Return the [X, Y] coordinate for the center point of the cell that contains the specified text.  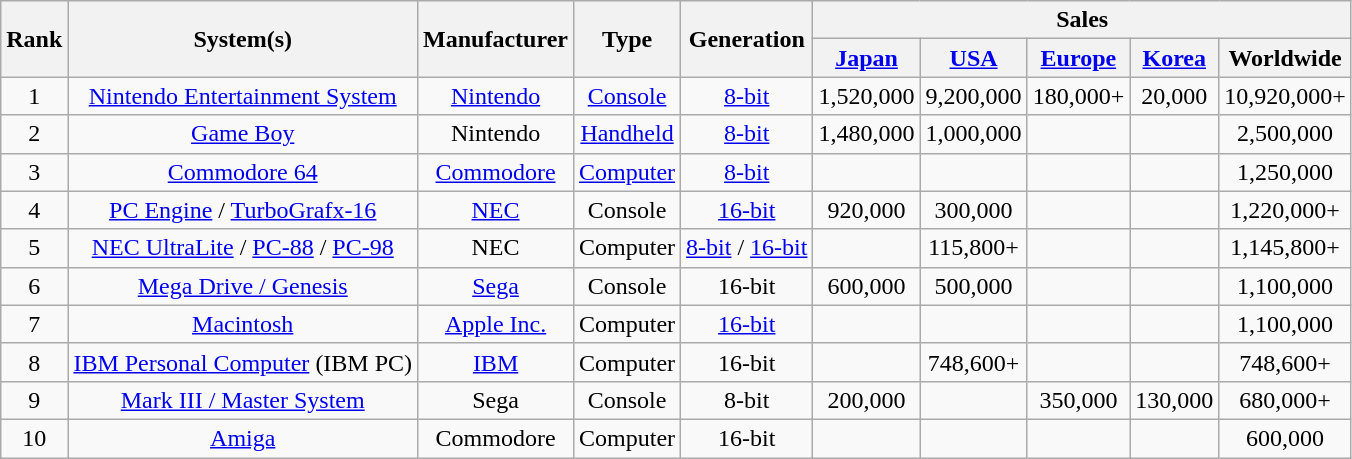
10 [34, 438]
Macintosh [243, 324]
1,220,000+ [1286, 210]
Mark III / Master System [243, 400]
NEC UltraLite / PC-88 / PC-98 [243, 248]
2 [34, 134]
8-bit / 16-bit [747, 248]
1,250,000 [1286, 172]
180,000+ [1078, 96]
920,000 [866, 210]
2,500,000 [1286, 134]
USA [974, 58]
3 [34, 172]
200,000 [866, 400]
Rank [34, 39]
8 [34, 362]
System(s) [243, 39]
Manufacturer [496, 39]
Nintendo Entertainment System [243, 96]
Europe [1078, 58]
IBM [496, 362]
20,000 [1174, 96]
Apple Inc. [496, 324]
350,000 [1078, 400]
9,200,000 [974, 96]
4 [34, 210]
IBM Personal Computer (IBM PC) [243, 362]
5 [34, 248]
Japan [866, 58]
Game Boy [243, 134]
115,800+ [974, 248]
Mega Drive / Genesis [243, 286]
Generation [747, 39]
7 [34, 324]
Sales [1082, 20]
Commodore 64 [243, 172]
Worldwide [1286, 58]
1,000,000 [974, 134]
1 [34, 96]
Type [628, 39]
Korea [1174, 58]
PC Engine / TurboGrafx-16 [243, 210]
1,145,800+ [1286, 248]
9 [34, 400]
10,920,000+ [1286, 96]
Handheld [628, 134]
6 [34, 286]
300,000 [974, 210]
500,000 [974, 286]
680,000+ [1286, 400]
Amiga [243, 438]
130,000 [1174, 400]
1,520,000 [866, 96]
1,480,000 [866, 134]
